Detect which cell encompasses the target text, then output its (X, Y) center coordinate. 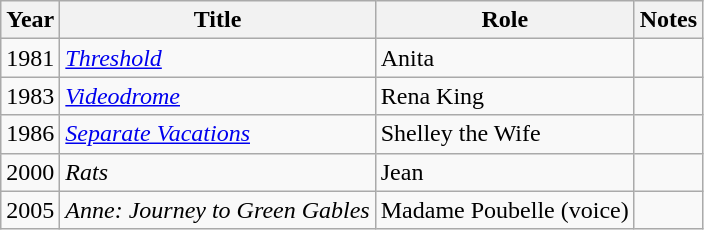
Madame Poubelle (voice) (504, 210)
Rena King (504, 96)
2000 (30, 172)
Role (504, 20)
Anita (504, 58)
Notes (668, 20)
Threshold (218, 58)
1986 (30, 134)
Separate Vacations (218, 134)
Shelley the Wife (504, 134)
1983 (30, 96)
Title (218, 20)
Anne: Journey to Green Gables (218, 210)
Videodrome (218, 96)
1981 (30, 58)
Rats (218, 172)
Jean (504, 172)
2005 (30, 210)
Year (30, 20)
